Determine the (X, Y) coordinate at the center of the cell enclosing the given text.  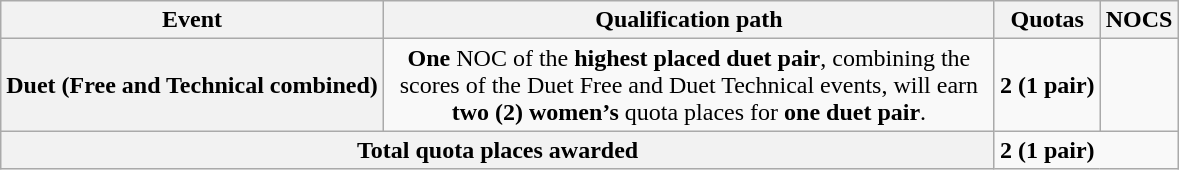
NOCS (1139, 20)
Total quota places awarded (498, 150)
Qualification path (688, 20)
Duet (Free and Technical combined) (192, 85)
Quotas (1047, 20)
Event (192, 20)
